Return the [X, Y] coordinate for the center point of the cell that contains the specified text.  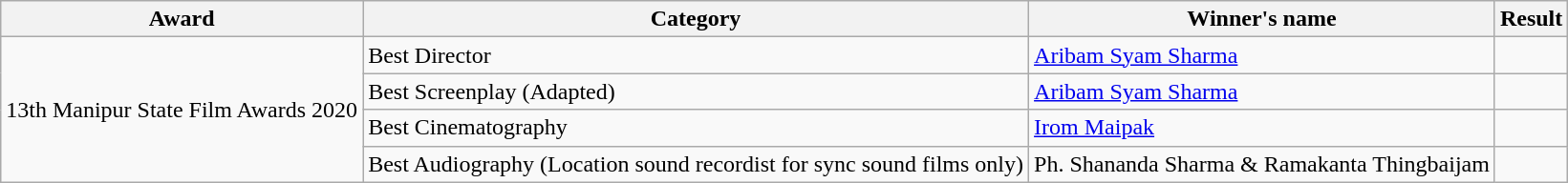
13th Manipur State Film Awards 2020 [182, 110]
Best Audiography (Location sound recordist for sync sound films only) [696, 164]
Category [696, 19]
Result [1531, 19]
Irom Maipak [1262, 128]
Ph. Shananda Sharma & Ramakanta Thingbaijam [1262, 164]
Award [182, 19]
Best Director [696, 55]
Best Cinematography [696, 128]
Winner's name [1262, 19]
Best Screenplay (Adapted) [696, 91]
